For the text-containing cell, return its midpoint in [x, y] coordinate format. 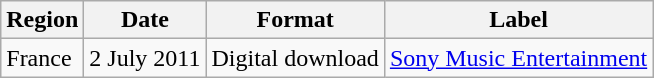
Label [518, 20]
Region [42, 20]
Sony Music Entertainment [518, 58]
Format [295, 20]
Date [145, 20]
2 July 2011 [145, 58]
Digital download [295, 58]
France [42, 58]
